Search for the cell housing the specified text and yield its [X, Y] center coordinate. 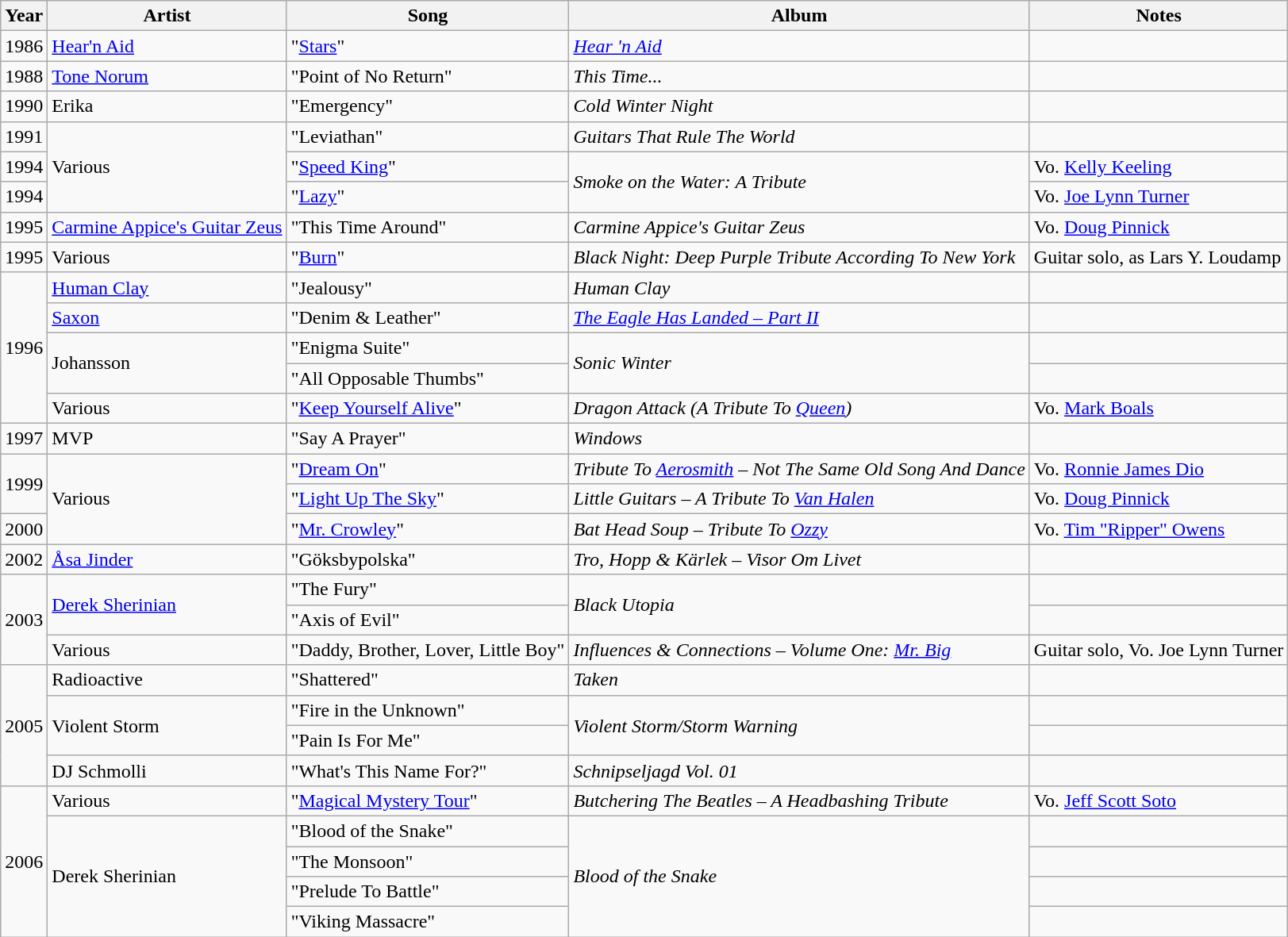
"Speed King" [428, 167]
Saxon [167, 317]
"Magical Mystery Tour" [428, 801]
Vo. Kelly Keeling [1159, 167]
1997 [24, 439]
"Axis of Evil" [428, 620]
2006 [24, 861]
Violent Storm [167, 725]
Sonic Winter [799, 363]
Vo. Tim "Ripper" Owens [1159, 529]
Tribute To Aerosmith – Not The Same Old Song And Dance [799, 469]
Tone Norum [167, 76]
Guitars That Rule The World [799, 136]
"Dream On" [428, 469]
Little Guitars – A Tribute To Van Halen [799, 499]
Johansson [167, 363]
Windows [799, 439]
"Fire in the Unknown" [428, 710]
Black Night: Deep Purple Tribute According To New York [799, 257]
Hear 'n Aid [799, 46]
"Shattered" [428, 680]
Song [428, 16]
Influences & Connections – Volume One: Mr. Big [799, 650]
Blood of the Snake [799, 876]
Schnipseljagd Vol. 01 [799, 770]
Dragon Attack (A Tribute To Queen) [799, 409]
"Prelude To Battle" [428, 892]
"Daddy, Brother, Lover, Little Boy" [428, 650]
MVP [167, 439]
"Leviathan" [428, 136]
"Jealousy" [428, 287]
1996 [24, 348]
"Keep Yourself Alive" [428, 409]
The Eagle Has Landed – Part II [799, 317]
Butchering The Beatles – A Headbashing Tribute [799, 801]
"Light Up The Sky" [428, 499]
Vo. Mark Boals [1159, 409]
Violent Storm/Storm Warning [799, 725]
1991 [24, 136]
"The Fury" [428, 589]
Bat Head Soup – Tribute To Ozzy [799, 529]
1999 [24, 484]
"Stars" [428, 46]
"Say A Prayer" [428, 439]
"Blood of the Snake" [428, 831]
1986 [24, 46]
2002 [24, 559]
Hear'n Aid [167, 46]
Taken [799, 680]
Year [24, 16]
"Burn" [428, 257]
"Denim & Leather" [428, 317]
2005 [24, 725]
"Göksbypolska" [428, 559]
Radioactive [167, 680]
"Viking Massacre" [428, 922]
Vo. Ronnie James Dio [1159, 469]
"This Time Around" [428, 227]
1988 [24, 76]
Vo. Jeff Scott Soto [1159, 801]
Notes [1159, 16]
"Emergency" [428, 106]
Album [799, 16]
Tro, Hopp & Kärlek – Visor Om Livet [799, 559]
"Lazy" [428, 197]
"Mr. Crowley" [428, 529]
1990 [24, 106]
DJ Schmolli [167, 770]
2000 [24, 529]
"Pain Is For Me" [428, 740]
Cold Winter Night [799, 106]
This Time... [799, 76]
"All Opposable Thumbs" [428, 378]
2003 [24, 620]
Artist [167, 16]
Erika [167, 106]
"Enigma Suite" [428, 348]
Åsa Jinder [167, 559]
"Point of No Return" [428, 76]
Guitar solo, as Lars Y. Loudamp [1159, 257]
Guitar solo, Vo. Joe Lynn Turner [1159, 650]
Black Utopia [799, 605]
Vo. Joe Lynn Turner [1159, 197]
"What's This Name For?" [428, 770]
Smoke on the Water: A Tribute [799, 182]
"The Monsoon" [428, 861]
